Detect which cell encompasses the target text, then output its (X, Y) center coordinate. 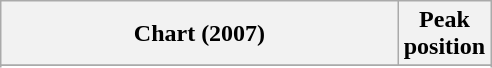
Peakposition (444, 34)
Chart (2007) (200, 34)
